Scan for the cell matching the given text and deliver its (x, y) coordinate at center. 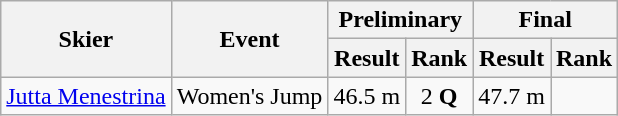
Event (250, 39)
47.7 m (512, 96)
Final (546, 20)
Skier (86, 39)
Preliminary (400, 20)
2 Q (440, 96)
Jutta Menestrina (86, 96)
Women's Jump (250, 96)
46.5 m (367, 96)
